From the cell containing the given text, extract its center point as (X, Y) coordinate. 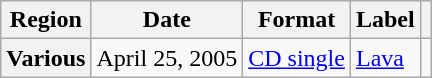
Various (46, 58)
CD single (297, 58)
Lava (385, 58)
Label (385, 20)
Date (167, 20)
April 25, 2005 (167, 58)
Format (297, 20)
Region (46, 20)
